Return (X, Y) of the center of cell containing provided text 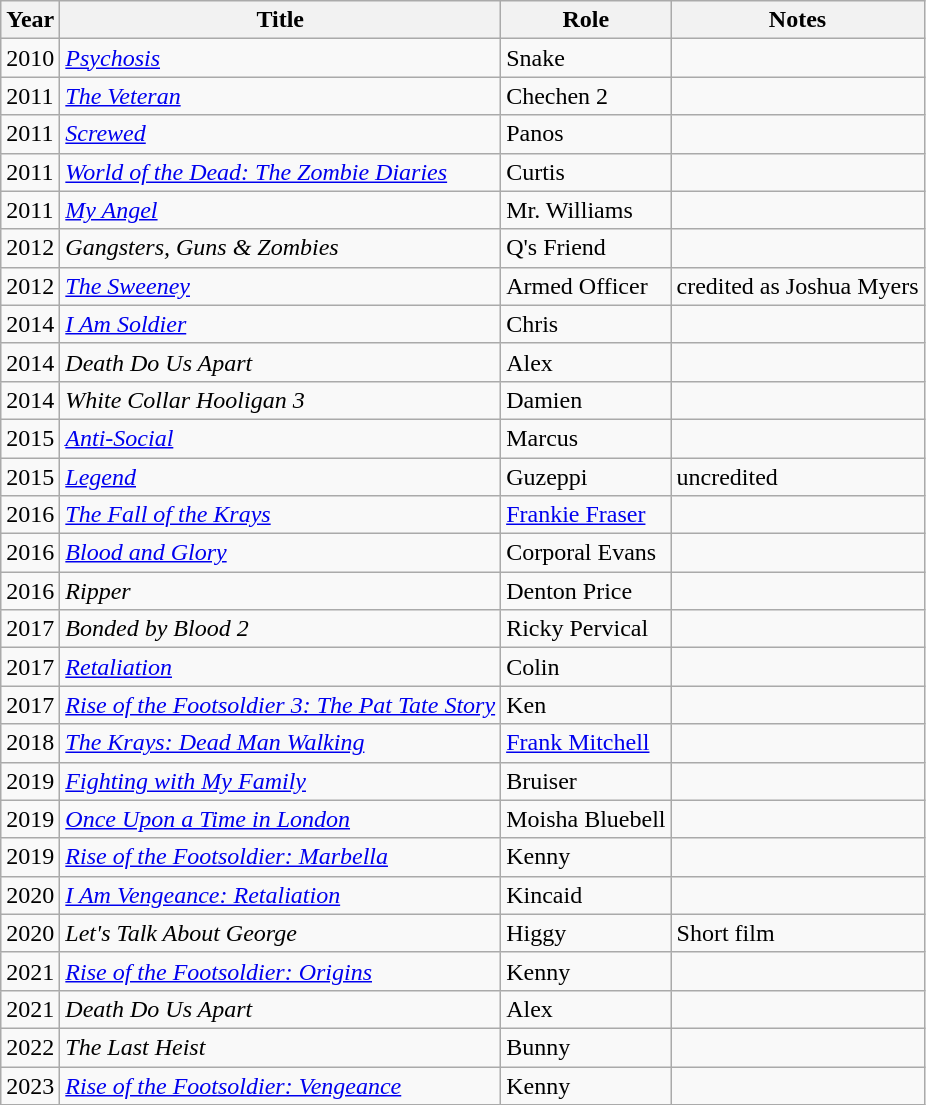
Bunny (586, 1047)
Rise of the Footsoldier: Marbella (280, 857)
Gangsters, Guns & Zombies (280, 248)
Notes (798, 20)
Panos (586, 134)
Rise of the Footsoldier 3: The Pat Tate Story (280, 705)
Blood and Glory (280, 553)
Damien (586, 400)
The Sweeney (280, 286)
The Krays: Dead Man Walking (280, 743)
Mr. Williams (586, 210)
Kincaid (586, 895)
Ripper (280, 591)
2018 (30, 743)
Bonded by Blood 2 (280, 629)
Once Upon a Time in London (280, 819)
Role (586, 20)
Screwed (280, 134)
My Angel (280, 210)
I Am Soldier (280, 324)
Ricky Pervical (586, 629)
Psychosis (280, 58)
Colin (586, 667)
Retaliation (280, 667)
Let's Talk About George (280, 933)
Rise of the Footsoldier: Vengeance (280, 1085)
Guzeppi (586, 477)
The Last Heist (280, 1047)
Q's Friend (586, 248)
Higgy (586, 933)
Armed Officer (586, 286)
Legend (280, 477)
Frankie Fraser (586, 515)
The Fall of the Krays (280, 515)
2010 (30, 58)
Frank Mitchell (586, 743)
The Veteran (280, 96)
Fighting with My Family (280, 781)
Marcus (586, 438)
2023 (30, 1085)
uncredited (798, 477)
credited as Joshua Myers (798, 286)
Ken (586, 705)
Anti-Social (280, 438)
Denton Price (586, 591)
Chechen 2 (586, 96)
2022 (30, 1047)
I Am Vengeance: Retaliation (280, 895)
Bruiser (586, 781)
Snake (586, 58)
Moisha Bluebell (586, 819)
Chris (586, 324)
Corporal Evans (586, 553)
Rise of the Footsoldier: Origins (280, 971)
Year (30, 20)
Short film (798, 933)
White Collar Hooligan 3 (280, 400)
Title (280, 20)
Curtis (586, 172)
World of the Dead: The Zombie Diaries (280, 172)
